From the cell containing the given text, extract its center point as [X, Y] coordinate. 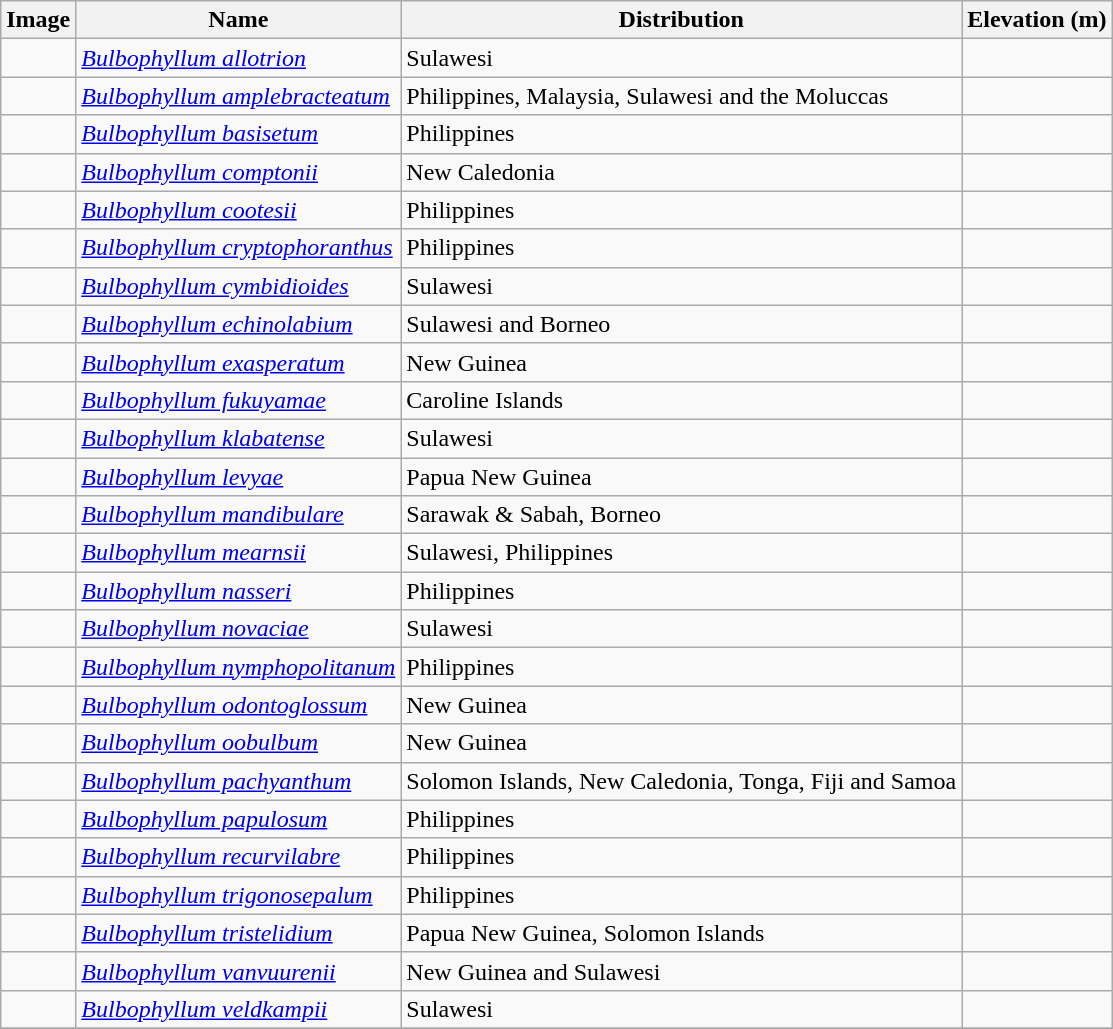
Bulbophyllum cymbidioides [238, 286]
Bulbophyllum odontoglossum [238, 705]
Solomon Islands, New Caledonia, Tonga, Fiji and Samoa [682, 781]
Elevation (m) [1037, 20]
Image [38, 20]
Bulbophyllum comptonii [238, 172]
Bulbophyllum pachyanthum [238, 781]
New Caledonia [682, 172]
Name [238, 20]
Bulbophyllum oobulbum [238, 743]
Sulawesi, Philippines [682, 553]
Bulbophyllum mearnsii [238, 553]
Bulbophyllum basisetum [238, 134]
New Guinea and Sulawesi [682, 971]
Sarawak & Sabah, Borneo [682, 515]
Bulbophyllum mandibulare [238, 515]
Bulbophyllum nymphopolitanum [238, 667]
Bulbophyllum echinolabium [238, 324]
Bulbophyllum vanvuurenii [238, 971]
Bulbophyllum fukuyamae [238, 400]
Bulbophyllum novaciae [238, 629]
Bulbophyllum klabatense [238, 438]
Bulbophyllum exasperatum [238, 362]
Bulbophyllum amplebracteatum [238, 96]
Bulbophyllum tristelidium [238, 933]
Bulbophyllum papulosum [238, 819]
Bulbophyllum nasseri [238, 591]
Bulbophyllum trigonosepalum [238, 895]
Bulbophyllum veldkampii [238, 1009]
Distribution [682, 20]
Bulbophyllum cryptophoranthus [238, 248]
Sulawesi and Borneo [682, 324]
Bulbophyllum cootesii [238, 210]
Bulbophyllum recurvilabre [238, 857]
Caroline Islands [682, 400]
Papua New Guinea [682, 477]
Bulbophyllum levyae [238, 477]
Bulbophyllum allotrion [238, 58]
Papua New Guinea, Solomon Islands [682, 933]
Philippines, Malaysia, Sulawesi and the Moluccas [682, 96]
